Output the [X, Y] coordinate of the center of the cell containing the given text.  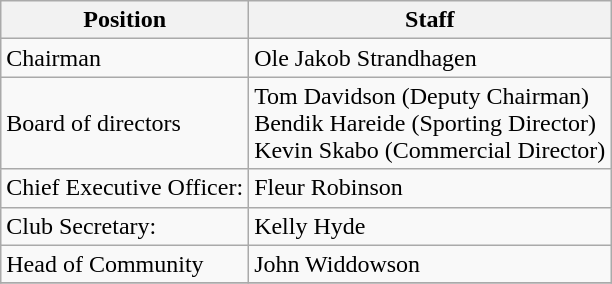
Position [125, 20]
Head of Community [125, 264]
Staff [430, 20]
Chief Executive Officer: [125, 188]
Tom Davidson (Deputy Chairman)Bendik Hareide (Sporting Director)Kevin Skabo (Commercial Director) [430, 123]
Club Secretary: [125, 226]
Ole Jakob Strandhagen [430, 58]
John Widdowson [430, 264]
Kelly Hyde [430, 226]
Fleur Robinson [430, 188]
Chairman [125, 58]
Board of directors [125, 123]
